Determine the [x, y] coordinate at the center of the cell enclosing the given text.  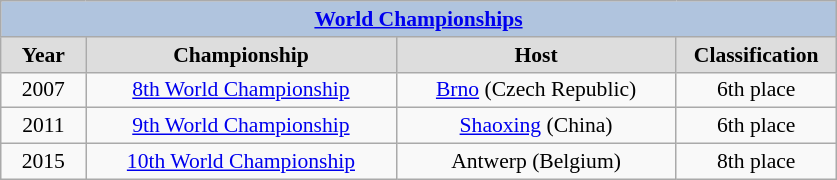
Antwerp (Belgium) [536, 162]
2015 [44, 162]
2007 [44, 90]
8th World Championship [241, 90]
World Championships [419, 19]
9th World Championship [241, 126]
Championship [241, 55]
10th World Championship [241, 162]
Shaoxing (China) [536, 126]
Host [536, 55]
2011 [44, 126]
8th place [756, 162]
Year [44, 55]
Brno (Czech Republic) [536, 90]
Classification [756, 55]
